Provide the (X, Y) coordinate of the cell's center where the given text is located.  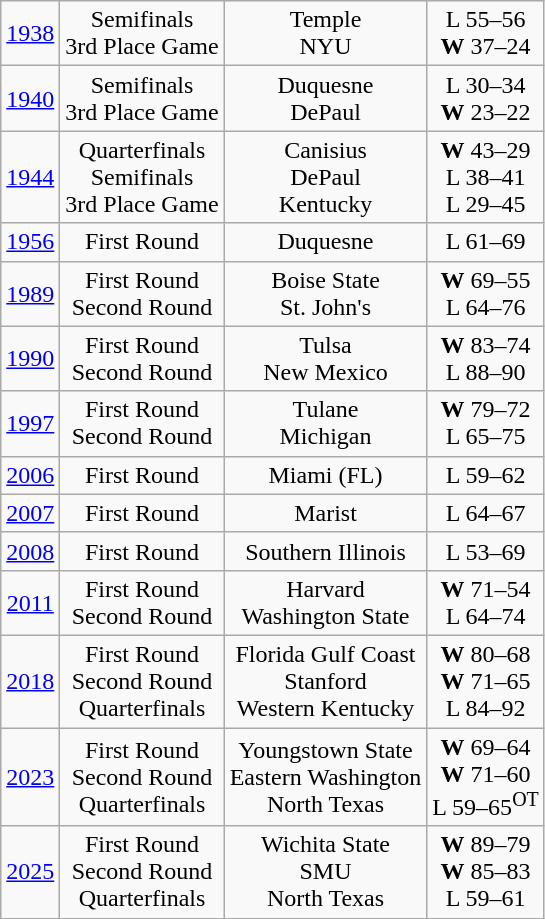
DuquesneDePaul (326, 98)
Southern Illinois (326, 551)
2007 (30, 513)
1997 (30, 424)
QuarterfinalsSemifinals3rd Place Game (142, 177)
2011 (30, 602)
2006 (30, 475)
W 80–68W 71–65L 84–92 (486, 681)
Florida Gulf CoastStanfordWestern Kentucky (326, 681)
L 64–67 (486, 513)
1940 (30, 98)
1944 (30, 177)
W 43–29L 38–41L 29–45 (486, 177)
Marist (326, 513)
L 53–69 (486, 551)
2023 (30, 778)
Miami (FL) (326, 475)
W 69–64W 71–60L 59–65OT (486, 778)
1989 (30, 294)
1956 (30, 242)
Boise StateSt. John's (326, 294)
L 55–56W 37–24 (486, 34)
W 71–54L 64–74 (486, 602)
HarvardWashington State (326, 602)
CanisiusDePaulKentucky (326, 177)
L 59–62 (486, 475)
W 69–55L 64–76 (486, 294)
TulsaNew Mexico (326, 358)
2018 (30, 681)
W 89–79W 85–83L 59–61 (486, 872)
2008 (30, 551)
1938 (30, 34)
L 61–69 (486, 242)
Youngstown StateEastern WashingtonNorth Texas (326, 778)
Wichita StateSMUNorth Texas (326, 872)
TulaneMichigan (326, 424)
2025 (30, 872)
L 30–34W 23–22 (486, 98)
W 83–74L 88–90 (486, 358)
1990 (30, 358)
W 79–72L 65–75 (486, 424)
TempleNYU (326, 34)
Duquesne (326, 242)
